For the text-containing cell, return its midpoint in (X, Y) coordinate format. 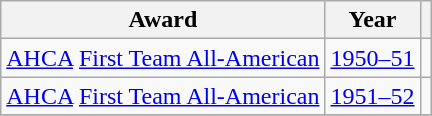
Award (163, 20)
1951–52 (372, 96)
1950–51 (372, 58)
Year (372, 20)
